Identify which cell holds the provided text, then report its [X, Y] central coordinate. 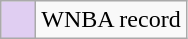
WNBA record [111, 20]
